Extract the [x, y] coordinate from the center of the cell holding the provided text.  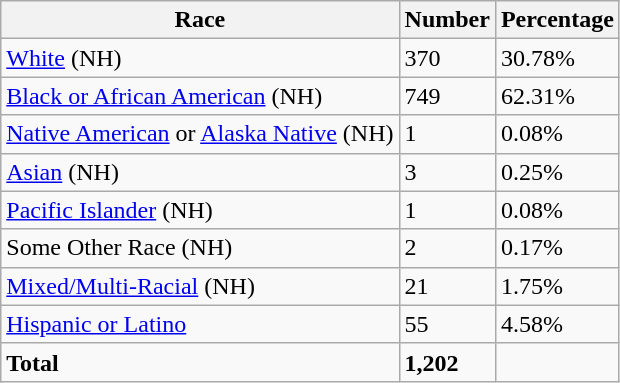
Race [200, 20]
Native American or Alaska Native (NH) [200, 134]
3 [447, 172]
Black or African American (NH) [200, 96]
Pacific Islander (NH) [200, 210]
Some Other Race (NH) [200, 248]
1,202 [447, 362]
1.75% [557, 286]
370 [447, 58]
0.25% [557, 172]
Number [447, 20]
749 [447, 96]
62.31% [557, 96]
0.17% [557, 248]
30.78% [557, 58]
21 [447, 286]
4.58% [557, 324]
Mixed/Multi-Racial (NH) [200, 286]
White (NH) [200, 58]
55 [447, 324]
Asian (NH) [200, 172]
Total [200, 362]
Hispanic or Latino [200, 324]
2 [447, 248]
Percentage [557, 20]
